From the cell containing the given text, extract its center point as [x, y] coordinate. 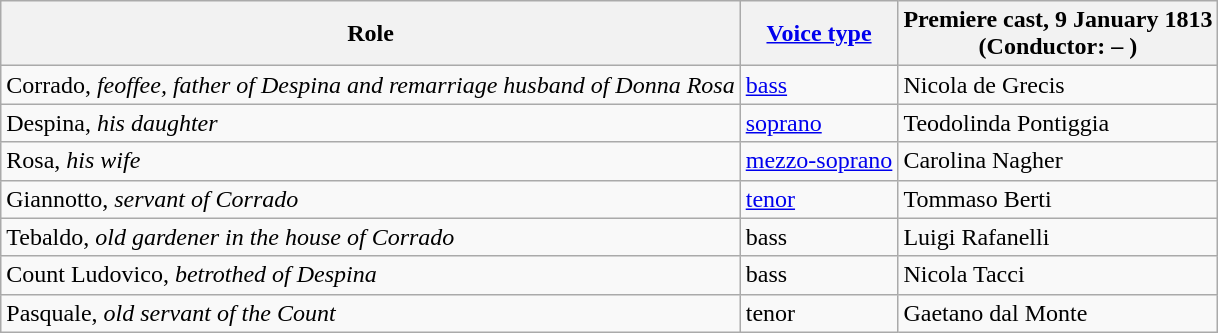
Tebaldo, old gardener in the house of Corrado [370, 237]
Premiere cast, 9 January 1813(Conductor: – ) [1058, 34]
soprano [819, 123]
Carolina Nagher [1058, 161]
Count Ludovico, betrothed of Despina [370, 275]
Teodolinda Pontiggia [1058, 123]
Role [370, 34]
Pasquale, old servant of the Count [370, 313]
Tommaso Berti [1058, 199]
Corrado, feoffee, father of Despina and remarriage husband of Donna Rosa [370, 85]
Luigi Rafanelli [1058, 237]
Gaetano dal Monte [1058, 313]
Voice type [819, 34]
mezzo-soprano [819, 161]
Rosa, his wife [370, 161]
Nicola de Grecis [1058, 85]
Giannotto, servant of Corrado [370, 199]
Nicola Tacci [1058, 275]
Despina, his daughter [370, 123]
